For the text-containing cell, return its midpoint in [x, y] coordinate format. 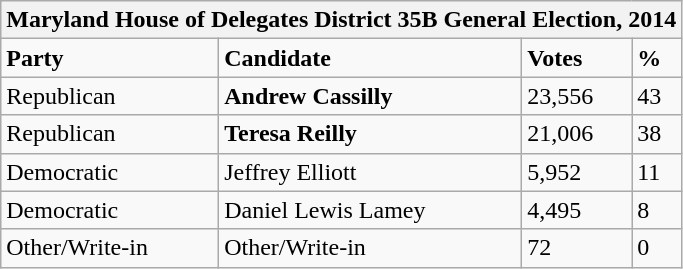
72 [577, 248]
Teresa Reilly [370, 134]
38 [657, 134]
8 [657, 210]
5,952 [577, 172]
43 [657, 96]
21,006 [577, 134]
Jeffrey Elliott [370, 172]
Andrew Cassilly [370, 96]
Daniel Lewis Lamey [370, 210]
Candidate [370, 58]
0 [657, 248]
Party [110, 58]
Maryland House of Delegates District 35B General Election, 2014 [342, 20]
4,495 [577, 210]
11 [657, 172]
% [657, 58]
Votes [577, 58]
23,556 [577, 96]
